Output the [x, y] coordinate of the center of the cell containing the given text.  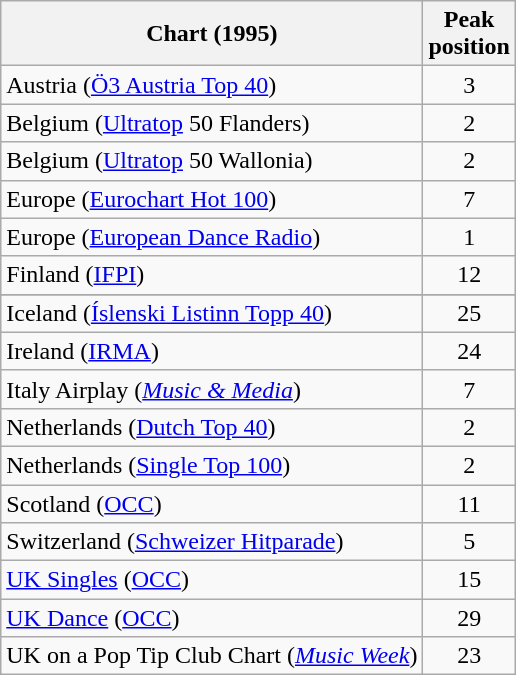
Peakposition [469, 34]
5 [469, 542]
Ireland (IRMA) [212, 351]
15 [469, 580]
Finland (IFPI) [212, 275]
Scotland (OCC) [212, 503]
12 [469, 275]
UK on a Pop Tip Club Chart (Music Week) [212, 656]
11 [469, 503]
UK Singles (OCC) [212, 580]
Europe (European Dance Radio) [212, 237]
Netherlands (Single Top 100) [212, 465]
Europe (Eurochart Hot 100) [212, 199]
29 [469, 618]
Belgium (Ultratop 50 Wallonia) [212, 161]
24 [469, 351]
Iceland (Íslenski Listinn Topp 40) [212, 313]
UK Dance (OCC) [212, 618]
Austria (Ö3 Austria Top 40) [212, 85]
23 [469, 656]
3 [469, 85]
Belgium (Ultratop 50 Flanders) [212, 123]
1 [469, 237]
Netherlands (Dutch Top 40) [212, 427]
Chart (1995) [212, 34]
Italy Airplay (Music & Media) [212, 389]
Switzerland (Schweizer Hitparade) [212, 542]
25 [469, 313]
